Scan for the cell matching the given text and deliver its (x, y) coordinate at center. 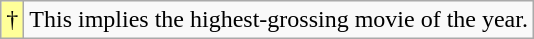
This implies the highest-grossing movie of the year. (279, 20)
† (12, 20)
